Find where the given text appears and provide that cell's center as (x, y) coordinate. 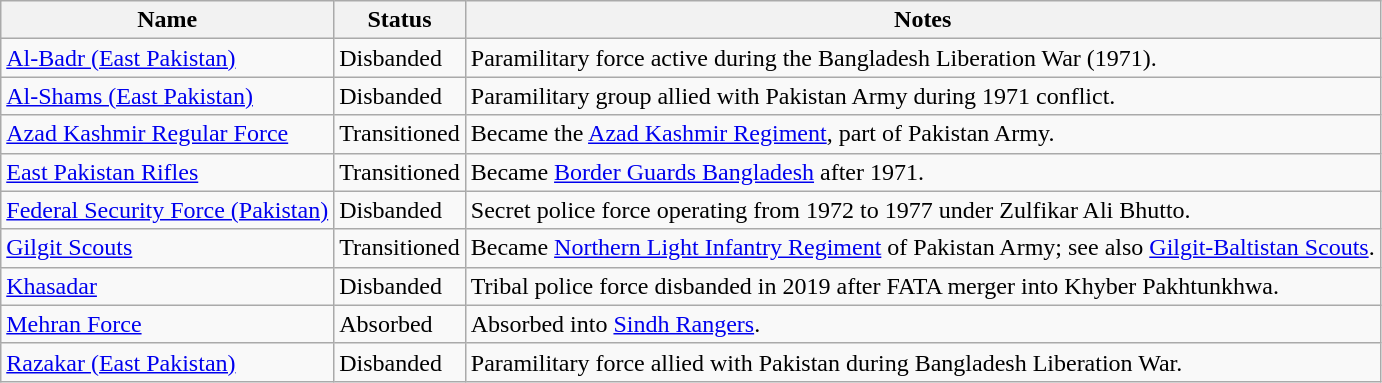
Absorbed (400, 324)
Khasadar (168, 286)
Secret police force operating from 1972 to 1977 under Zulfikar Ali Bhutto. (922, 210)
Paramilitary force active during the Bangladesh Liberation War (1971). (922, 58)
Became Northern Light Infantry Regiment of Pakistan Army; see also Gilgit-Baltistan Scouts. (922, 248)
Mehran Force (168, 324)
Became the Azad Kashmir Regiment, part of Pakistan Army. (922, 134)
Paramilitary group allied with Pakistan Army during 1971 conflict. (922, 96)
East Pakistan Rifles (168, 172)
Al-Badr (East Pakistan) (168, 58)
Name (168, 20)
Paramilitary force allied with Pakistan during Bangladesh Liberation War. (922, 362)
Notes (922, 20)
Tribal police force disbanded in 2019 after FATA merger into Khyber Pakhtunkhwa. (922, 286)
Federal Security Force (Pakistan) (168, 210)
Razakar (East Pakistan) (168, 362)
Absorbed into Sindh Rangers. (922, 324)
Status (400, 20)
Became Border Guards Bangladesh after 1971. (922, 172)
Al-Shams (East Pakistan) (168, 96)
Azad Kashmir Regular Force (168, 134)
Gilgit Scouts (168, 248)
